Scan for the cell matching the given text and deliver its (x, y) coordinate at center. 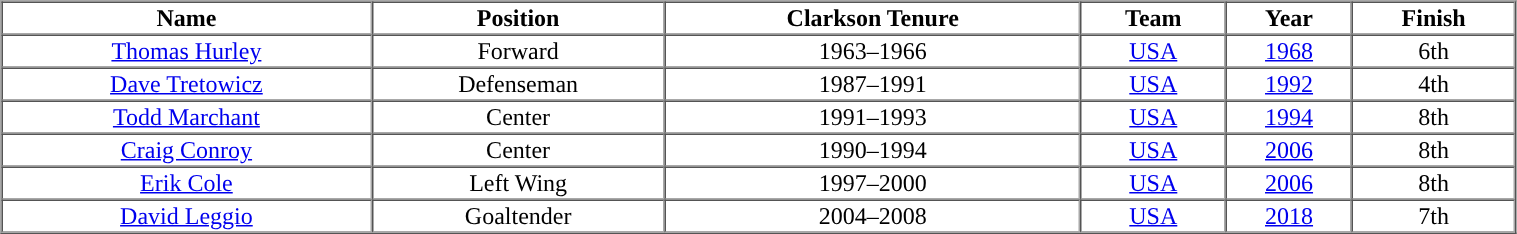
Finish (1434, 18)
1991–1993 (873, 116)
1992 (1289, 84)
Dave Tretowicz (187, 84)
Goaltender (518, 216)
4th (1434, 84)
7th (1434, 216)
Forward (518, 50)
Team (1154, 18)
Position (518, 18)
6th (1434, 50)
2004–2008 (873, 216)
Name (187, 18)
Clarkson Tenure (873, 18)
Thomas Hurley (187, 50)
Erik Cole (187, 182)
Defenseman (518, 84)
1963–1966 (873, 50)
1968 (1289, 50)
1994 (1289, 116)
1997–2000 (873, 182)
Craig Conroy (187, 150)
David Leggio (187, 216)
Year (1289, 18)
Left Wing (518, 182)
Todd Marchant (187, 116)
2018 (1289, 216)
1990–1994 (873, 150)
1987–1991 (873, 84)
